Scan for the cell matching the given text and deliver its (X, Y) coordinate at center. 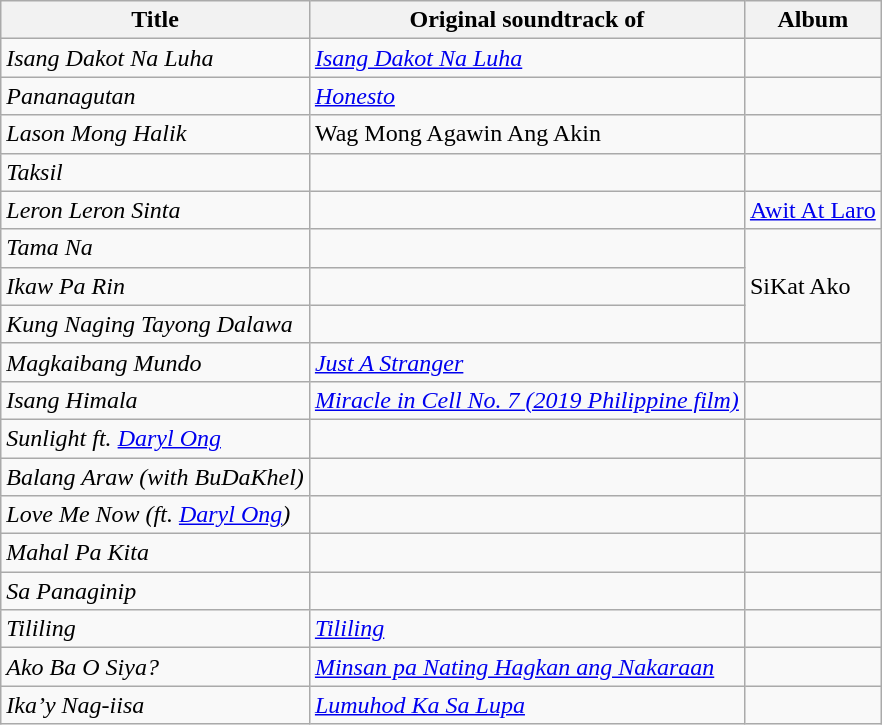
SiKat Ako (812, 286)
Wag Mong Agawin Ang Akin (526, 134)
Awit At Laro (812, 210)
Sa Panaginip (156, 591)
Mahal Pa Kita (156, 553)
Original soundtrack of (526, 20)
Ika’y Nag-iisa (156, 705)
Taksil (156, 172)
Miracle in Cell No. 7 (2019 Philippine film) (526, 400)
Sunlight ft. Daryl Ong (156, 438)
Pananagutan (156, 96)
Honesto (526, 96)
Lumuhod Ka Sa Lupa (526, 705)
Album (812, 20)
Ikaw Pa Rin (156, 286)
Ako Ba O Siya? (156, 667)
Leron Leron Sinta (156, 210)
Just A Stranger (526, 362)
Magkaibang Mundo (156, 362)
Title (156, 20)
Love Me Now (ft. Daryl Ong) (156, 515)
Isang Himala (156, 400)
Minsan pa Nating Hagkan ang Nakaraan (526, 667)
Tama Na (156, 248)
Kung Naging Tayong Dalawa (156, 324)
Lason Mong Halik (156, 134)
Balang Araw (with BuDaKhel) (156, 477)
